Output the (X, Y) coordinate of the center of the cell containing the given text.  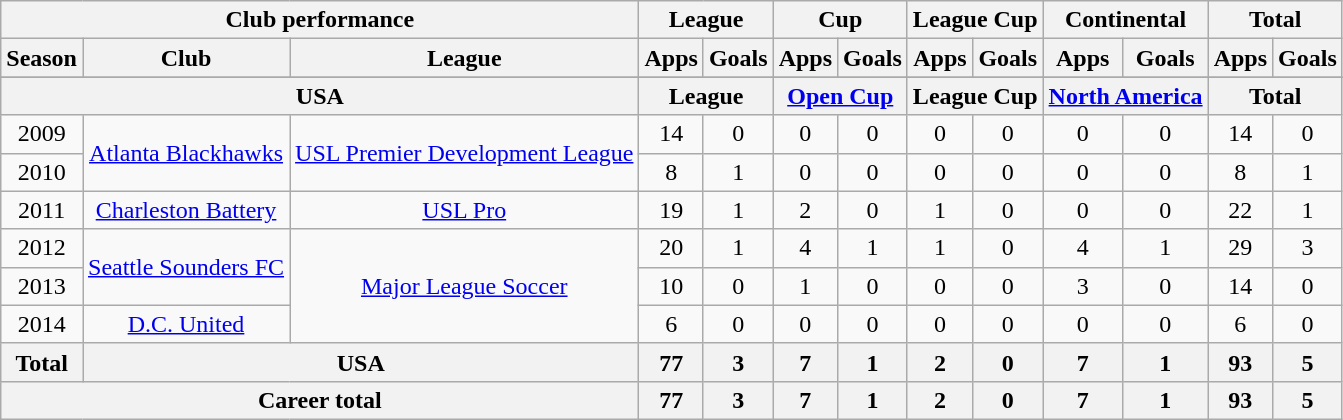
2011 (42, 210)
Charleston Battery (186, 210)
2010 (42, 172)
USL Premier Development League (464, 153)
2012 (42, 248)
Major League Soccer (464, 286)
D.C. United (186, 324)
29 (1240, 248)
Season (42, 58)
Atlanta Blackhawks (186, 153)
22 (1240, 210)
USL Pro (464, 210)
Club (186, 58)
Continental (1126, 20)
10 (671, 286)
20 (671, 248)
Open Cup (840, 96)
Cup (840, 20)
2014 (42, 324)
Club performance (320, 20)
2009 (42, 134)
Career total (320, 400)
Seattle Sounders FC (186, 267)
19 (671, 210)
2013 (42, 286)
North America (1126, 96)
